Locate the cell with the specified text and output its [x, y] center coordinate. 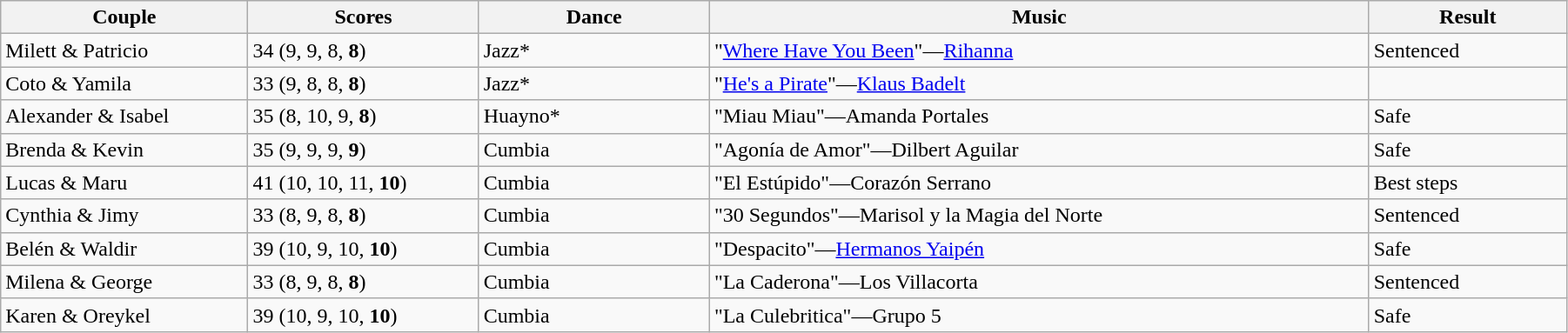
Lucas & Maru [124, 183]
"Despacito"—Hermanos Yaipén [1039, 249]
"La Culebritica"—Grupo 5 [1039, 315]
"El Estúpido"—Corazón Serrano [1039, 183]
Music [1039, 17]
Milena & George [124, 282]
41 (10, 10, 11, 10) [364, 183]
Coto & Yamila [124, 83]
Cynthia & Jimy [124, 216]
Couple [124, 17]
Karen & Oreykel [124, 315]
Scores [364, 17]
Result [1467, 17]
"Agonía de Amor"—Dilbert Aguilar [1039, 150]
Dance [593, 17]
35 (8, 10, 9, 8) [364, 117]
33 (9, 8, 8, 8) [364, 83]
"La Caderona"—Los Villacorta [1039, 282]
Huayno* [593, 117]
Best steps [1467, 183]
35 (9, 9, 9, 9) [364, 150]
Milett & Patricio [124, 50]
"Where Have You Been"—Rihanna [1039, 50]
Belén & Waldir [124, 249]
"Miau Miau"—Amanda Portales [1039, 117]
"30 Segundos"—Marisol y la Magia del Norte [1039, 216]
Alexander & Isabel [124, 117]
Brenda & Kevin [124, 150]
34 (9, 9, 8, 8) [364, 50]
"He's a Pirate"—Klaus Badelt [1039, 83]
